Provide the (x, y) coordinate of the cell's center where the given text is located.  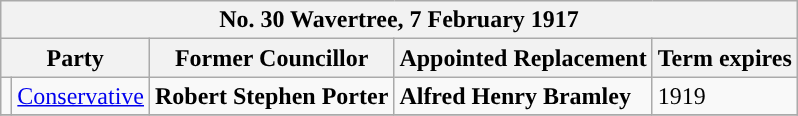
Conservative (81, 96)
Appointed Replacement (523, 58)
No. 30 Wavertree, 7 February 1917 (400, 20)
Robert Stephen Porter (272, 96)
Term expires (724, 58)
Alfred Henry Bramley (523, 96)
Party (76, 58)
1919 (724, 96)
Former Councillor (272, 58)
